Find where the given text appears and provide that cell's center as [X, Y] coordinate. 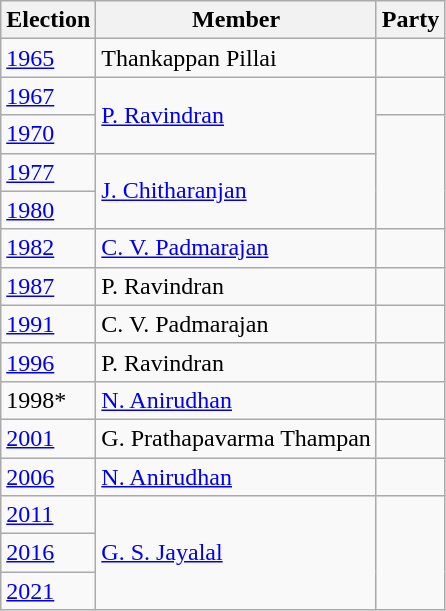
1970 [48, 134]
2011 [48, 515]
1991 [48, 324]
2016 [48, 553]
1977 [48, 172]
1987 [48, 286]
Election [48, 20]
2006 [48, 477]
Thankappan Pillai [236, 58]
1967 [48, 96]
1982 [48, 248]
1980 [48, 210]
2001 [48, 438]
J. Chitharanjan [236, 191]
1965 [48, 58]
Party [410, 20]
G. Prathapavarma Thampan [236, 438]
1998* [48, 400]
1996 [48, 362]
Member [236, 20]
G. S. Jayalal [236, 553]
2021 [48, 591]
